Locate the cell with the specified text and output its [x, y] center coordinate. 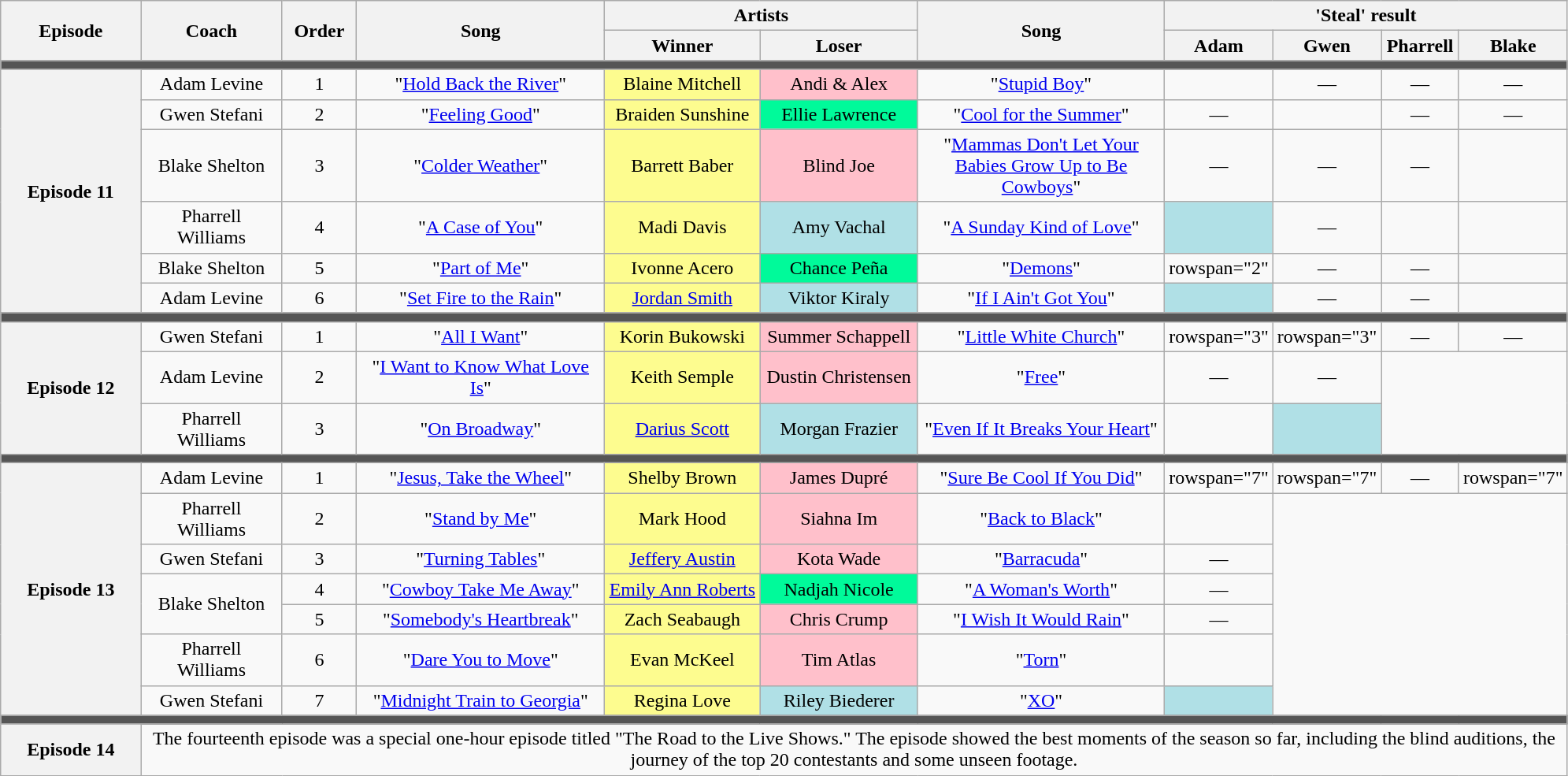
"Stupid Boy" [1041, 84]
Adam [1219, 46]
Regina Love [682, 700]
Chris Crump [839, 619]
Order [320, 31]
"Turning Tables" [480, 559]
"Part of Me" [480, 268]
Darius Scott [682, 429]
"Midnight Train to Georgia" [480, 700]
Gwen [1327, 46]
"Somebody's Heartbreak" [480, 619]
Jordan Smith [682, 298]
"If I Ain't Got You" [1041, 298]
"A Sunday Kind of Love" [1041, 227]
"Sure Be Cool If You Did" [1041, 478]
Winner [682, 46]
"Set Fire to the Rain" [480, 298]
Episode [71, 31]
Riley Biederer [839, 700]
Amy Vachal [839, 227]
"Torn" [1041, 660]
"Demons" [1041, 268]
"Stand by Me" [480, 518]
"Back to Black" [1041, 518]
Artists [762, 16]
Blind Joe [839, 165]
Episode 14 [71, 750]
"I Want to Know What Love Is" [480, 377]
"I Wish It Would Rain" [1041, 619]
"Feeling Good" [480, 114]
"Mammas Don't Let Your Babies Grow Up to Be Cowboys" [1041, 165]
Blake [1513, 46]
7 [320, 700]
"On Broadway" [480, 429]
"All I Want" [480, 336]
Evan McKeel [682, 660]
"A Case of You" [480, 227]
Tim Atlas [839, 660]
Keith Semple [682, 377]
Andi & Alex [839, 84]
James Dupré [839, 478]
Madi Davis [682, 227]
"A Woman's Worth" [1041, 589]
"Colder Weather" [480, 165]
Braiden Sunshine [682, 114]
Shelby Brown [682, 478]
"Hold Back the River" [480, 84]
Coach [211, 31]
Ivonne Acero [682, 268]
Summer Schappell [839, 336]
rowspan="2" [1219, 268]
Episode 12 [71, 388]
"Cowboy Take Me Away" [480, 589]
Mark Hood [682, 518]
Episode 13 [71, 589]
"XO" [1041, 700]
Episode 11 [71, 191]
Pharrell [1421, 46]
Emily Ann Roberts [682, 589]
"Even If It Breaks Your Heart" [1041, 429]
Barrett Baber [682, 165]
Blaine Mitchell [682, 84]
Jeffery Austin [682, 559]
Nadjah Nicole [839, 589]
"Barracuda" [1041, 559]
Kota Wade [839, 559]
Viktor Kiraly [839, 298]
Dustin Christensen [839, 377]
Chance Peña [839, 268]
Korin Bukowski [682, 336]
"Dare You to Move" [480, 660]
'Steal' result [1366, 16]
Zach Seabaugh [682, 619]
"Jesus, Take the Wheel" [480, 478]
Morgan Frazier [839, 429]
"Little White Church" [1041, 336]
"Free" [1041, 377]
Ellie Lawrence [839, 114]
Loser [839, 46]
Siahna Im [839, 518]
"Cool for the Summer" [1041, 114]
